Return the (x, y) coordinate for the center point of the cell that contains the specified text.  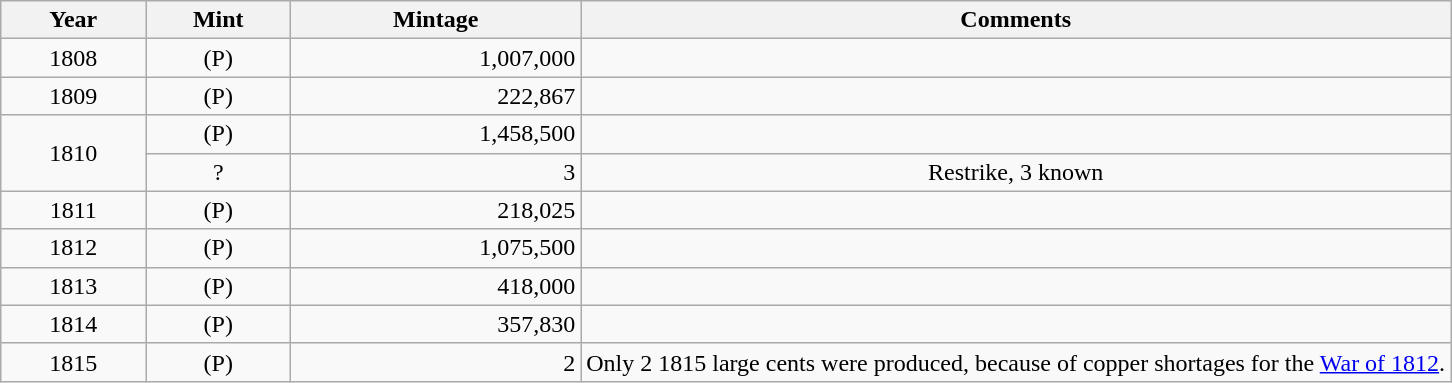
1810 (74, 153)
? (218, 172)
218,025 (436, 210)
1814 (74, 324)
1,075,500 (436, 248)
Year (74, 20)
1815 (74, 362)
357,830 (436, 324)
Mintage (436, 20)
1,007,000 (436, 58)
Restrike, 3 known (1016, 172)
418,000 (436, 286)
1,458,500 (436, 134)
3 (436, 172)
Comments (1016, 20)
1812 (74, 248)
1811 (74, 210)
1809 (74, 96)
1808 (74, 58)
222,867 (436, 96)
Only 2 1815 large cents were produced, because of copper shortages for the War of 1812. (1016, 362)
2 (436, 362)
Mint (218, 20)
1813 (74, 286)
